From the cell containing the given text, extract its center point as [x, y] coordinate. 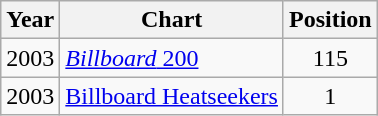
Year [30, 20]
Billboard 200 [172, 58]
1 [330, 96]
Chart [172, 20]
Position [330, 20]
Billboard Heatseekers [172, 96]
115 [330, 58]
